Return (x, y) of the center of cell containing provided text 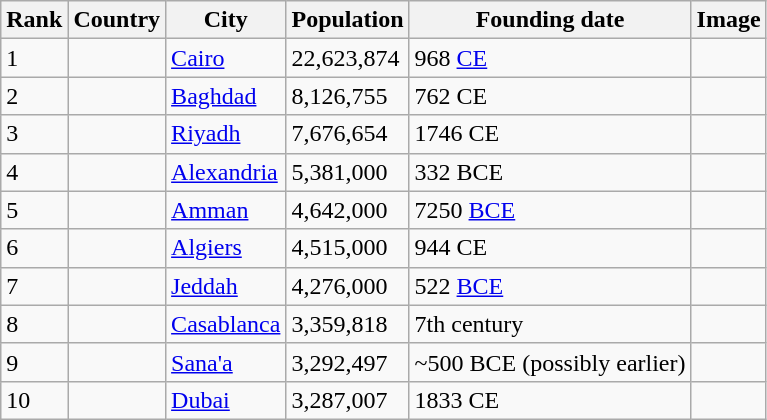
9 (34, 362)
2 (34, 96)
Cairo (226, 58)
Founding date (550, 20)
4,276,000 (348, 286)
3,287,007 (348, 400)
522 BCE (550, 286)
Dubai (226, 400)
Population (348, 20)
6 (34, 248)
3 (34, 134)
8,126,755 (348, 96)
~500 BCE (possibly earlier) (550, 362)
1746 CE (550, 134)
7 (34, 286)
1 (34, 58)
7250 BCE (550, 210)
3,359,818 (348, 324)
4,642,000 (348, 210)
Riyadh (226, 134)
7,676,654 (348, 134)
5,381,000 (348, 172)
762 CE (550, 96)
332 BCE (550, 172)
Jeddah (226, 286)
4 (34, 172)
City (226, 20)
968 CE (550, 58)
Baghdad (226, 96)
Amman (226, 210)
1833 CE (550, 400)
3,292,497 (348, 362)
5 (34, 210)
Country (117, 20)
Image (728, 20)
Algiers (226, 248)
22,623,874 (348, 58)
Casablanca (226, 324)
Rank (34, 20)
7th century (550, 324)
Sana'a (226, 362)
8 (34, 324)
4,515,000 (348, 248)
10 (34, 400)
944 CE (550, 248)
Alexandria (226, 172)
